Search for the cell housing the specified text and yield its [X, Y] center coordinate. 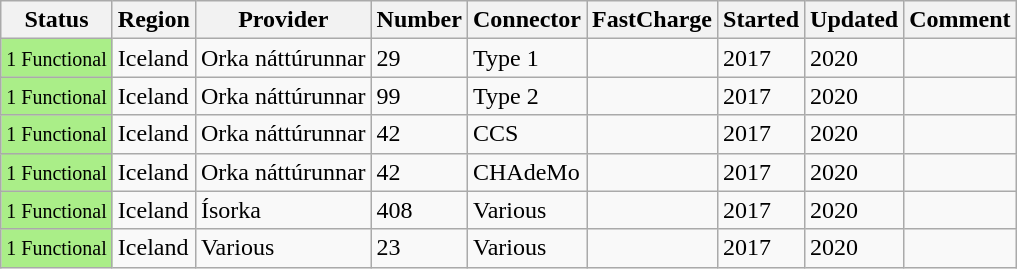
Region [154, 20]
Comment [960, 20]
Type 2 [526, 96]
FastCharge [652, 20]
Provider [283, 20]
Connector [526, 20]
CHAdeMo [526, 172]
23 [419, 248]
Number [419, 20]
29 [419, 58]
99 [419, 96]
Started [762, 20]
CCS [526, 134]
Ísorka [283, 210]
Updated [854, 20]
408 [419, 210]
Status [57, 20]
Type 1 [526, 58]
